For the text-containing cell, return its midpoint in [x, y] coordinate format. 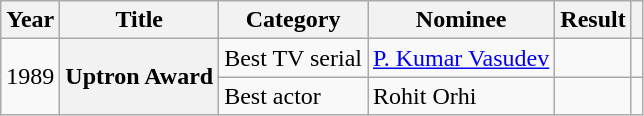
Best actor [294, 96]
Best TV serial [294, 58]
Result [593, 20]
Title [140, 20]
Uptron Award [140, 77]
Category [294, 20]
Rohit Orhi [462, 96]
P. Kumar Vasudev [462, 58]
1989 [30, 77]
Year [30, 20]
Nominee [462, 20]
